Detect which cell encompasses the target text, then output its [X, Y] center coordinate. 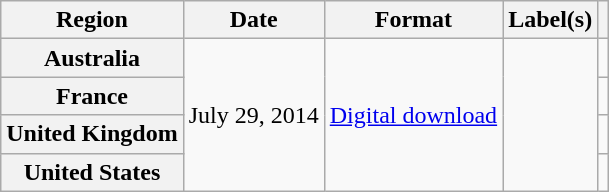
Region [92, 20]
Label(s) [550, 20]
July 29, 2014 [254, 115]
France [92, 96]
Format [413, 20]
United States [92, 172]
Date [254, 20]
Digital download [413, 115]
Australia [92, 58]
United Kingdom [92, 134]
